Scan for the cell matching the given text and deliver its [X, Y] coordinate at center. 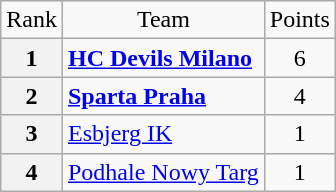
Sparta Praha [163, 96]
Esbjerg IK [163, 134]
Points [300, 20]
6 [300, 58]
Team [163, 20]
3 [32, 134]
Podhale Nowy Targ [163, 172]
Rank [32, 20]
2 [32, 96]
HC Devils Milano [163, 58]
